For the text-containing cell, return its midpoint in [X, Y] coordinate format. 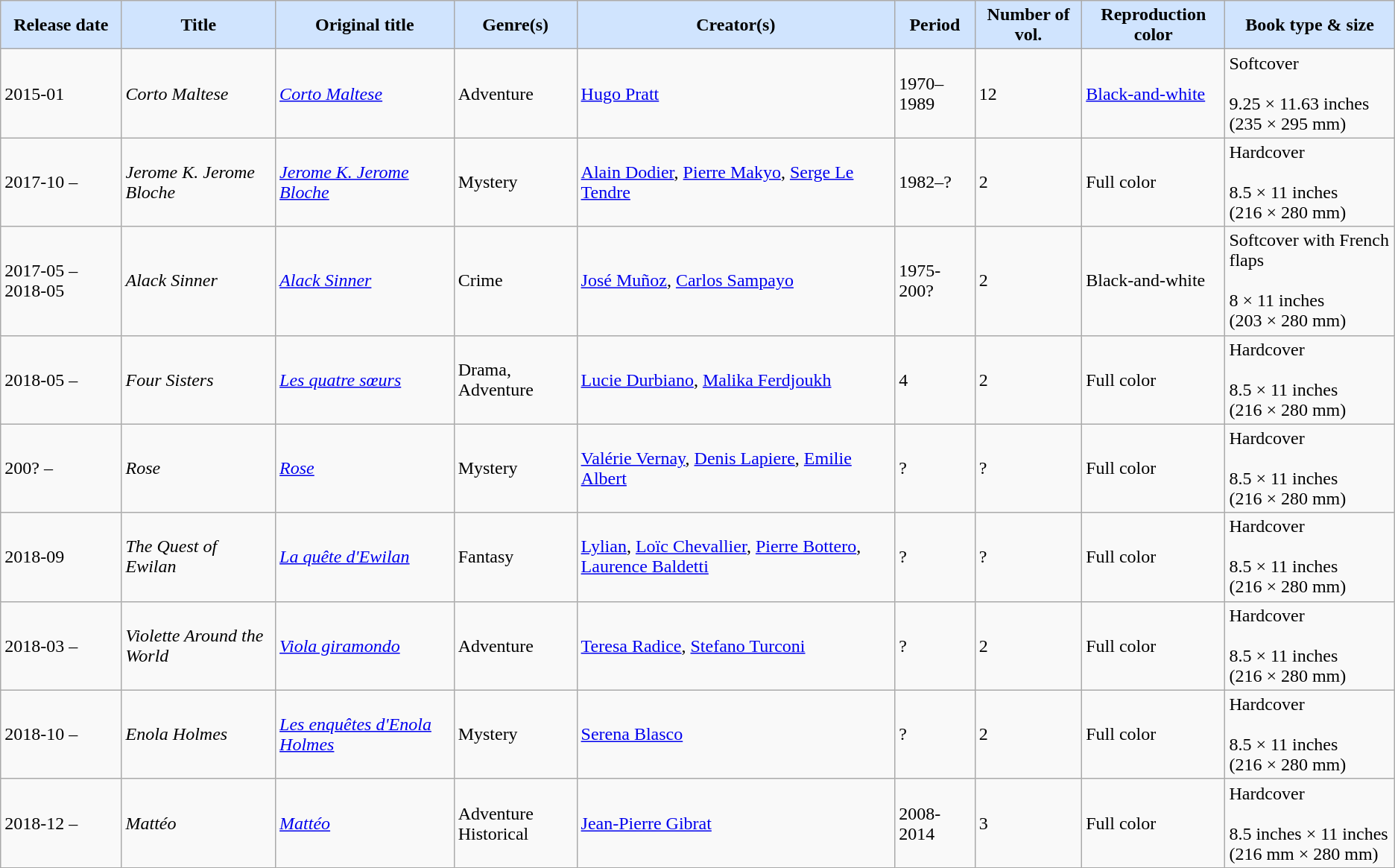
2018-03 – [61, 645]
Creator(s) [736, 25]
Crime [516, 281]
12 [1028, 94]
2017-10 – [61, 182]
2018-12 – [61, 823]
2017-05 – 2018-05 [61, 281]
Les quatre sœurs [365, 380]
2018-09 [61, 557]
Alain Dodier, Pierre Makyo, Serge Le Tendre [736, 182]
Hugo Pratt [736, 94]
3 [1028, 823]
Valérie Vernay, Denis Lapiere, Emilie Albert [736, 468]
Original title [365, 25]
4 [935, 380]
Lylian, Loïc Chevallier, Pierre Bottero, Laurence Baldetti [736, 557]
Les enquêtes d'Enola Holmes [365, 735]
Lucie Durbiano, Malika Ferdjoukh [736, 380]
Drama, Adventure [516, 380]
Teresa Radice, Stefano Turconi [736, 645]
1970–1989 [935, 94]
Enola Holmes [198, 735]
Book type & size [1310, 25]
La quête d'Ewilan [365, 557]
AdventureHistorical [516, 823]
2008-2014 [935, 823]
Number of vol. [1028, 25]
Hardcover8.5 inches × 11 inches (216 mm × 280 mm) [1310, 823]
Title [198, 25]
2015-01 [61, 94]
2018-05 – [61, 380]
Softcover with French flaps 8 × 11 inches (203 × 280 mm) [1310, 281]
Period [935, 25]
Serena Blasco [736, 735]
Genre(s) [516, 25]
Viola giramondo [365, 645]
1982–? [935, 182]
Four Sisters [198, 380]
200? – [61, 468]
The Quest of Ewilan [198, 557]
Violette Around the World [198, 645]
Jean-Pierre Gibrat [736, 823]
Release date [61, 25]
Softcover9.25 × 11.63 inches (235 × 295 mm) [1310, 94]
José Muñoz, Carlos Sampayo [736, 281]
2018-10 – [61, 735]
Fantasy [516, 557]
1975-200? [935, 281]
Reproduction color [1154, 25]
